Search for the cell housing the specified text and yield its [X, Y] center coordinate. 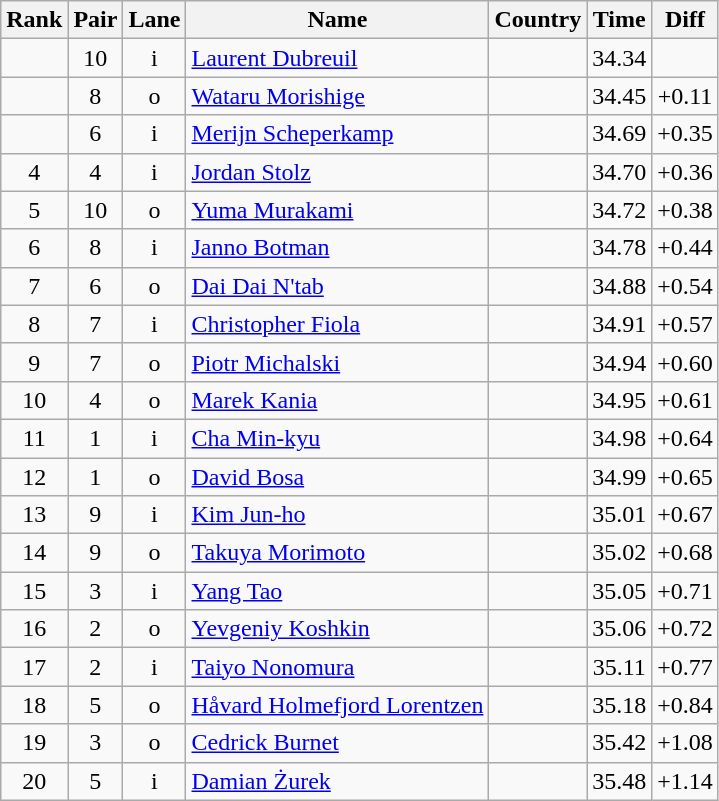
14 [34, 553]
Yuma Murakami [338, 210]
34.34 [620, 58]
18 [34, 705]
Piotr Michalski [338, 362]
+0.11 [686, 96]
Jordan Stolz [338, 172]
Kim Jun-ho [338, 515]
34.45 [620, 96]
Damian Żurek [338, 781]
35.02 [620, 553]
34.72 [620, 210]
15 [34, 591]
35.06 [620, 629]
Rank [34, 20]
+0.35 [686, 134]
20 [34, 781]
34.78 [620, 248]
+0.36 [686, 172]
16 [34, 629]
+0.64 [686, 438]
11 [34, 438]
Laurent Dubreuil [338, 58]
+0.72 [686, 629]
34.98 [620, 438]
+0.65 [686, 477]
Taiyo Nonomura [338, 667]
+1.08 [686, 743]
Dai Dai N'tab [338, 286]
Yevgeniy Koshkin [338, 629]
35.42 [620, 743]
+0.71 [686, 591]
Takuya Morimoto [338, 553]
David Bosa [338, 477]
Yang Tao [338, 591]
Pair [96, 20]
17 [34, 667]
Cedrick Burnet [338, 743]
35.05 [620, 591]
Name [338, 20]
+0.38 [686, 210]
34.69 [620, 134]
Diff [686, 20]
35.48 [620, 781]
+0.77 [686, 667]
34.88 [620, 286]
35.18 [620, 705]
34.99 [620, 477]
+0.44 [686, 248]
Lane [154, 20]
Time [620, 20]
+1.14 [686, 781]
+0.68 [686, 553]
Christopher Fiola [338, 324]
Merijn Scheperkamp [338, 134]
19 [34, 743]
35.01 [620, 515]
+0.60 [686, 362]
+0.61 [686, 400]
Marek Kania [338, 400]
+0.57 [686, 324]
+0.67 [686, 515]
+0.84 [686, 705]
34.91 [620, 324]
34.94 [620, 362]
+0.54 [686, 286]
Håvard Holmefjord Lorentzen [338, 705]
12 [34, 477]
Cha Min-kyu [338, 438]
Janno Botman [338, 248]
13 [34, 515]
Wataru Morishige [338, 96]
34.95 [620, 400]
Country [538, 20]
34.70 [620, 172]
35.11 [620, 667]
